Locate the cell with the specified text and output its (X, Y) center coordinate. 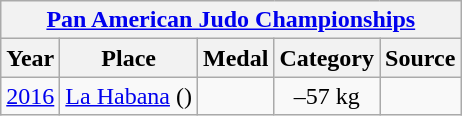
Place (129, 58)
La Habana () (129, 96)
2016 (30, 96)
Year (30, 58)
Category (327, 58)
Medal (235, 58)
–57 kg (327, 96)
Source (420, 58)
Pan American Judo Championships (231, 20)
